Detect which cell encompasses the target text, then output its [x, y] center coordinate. 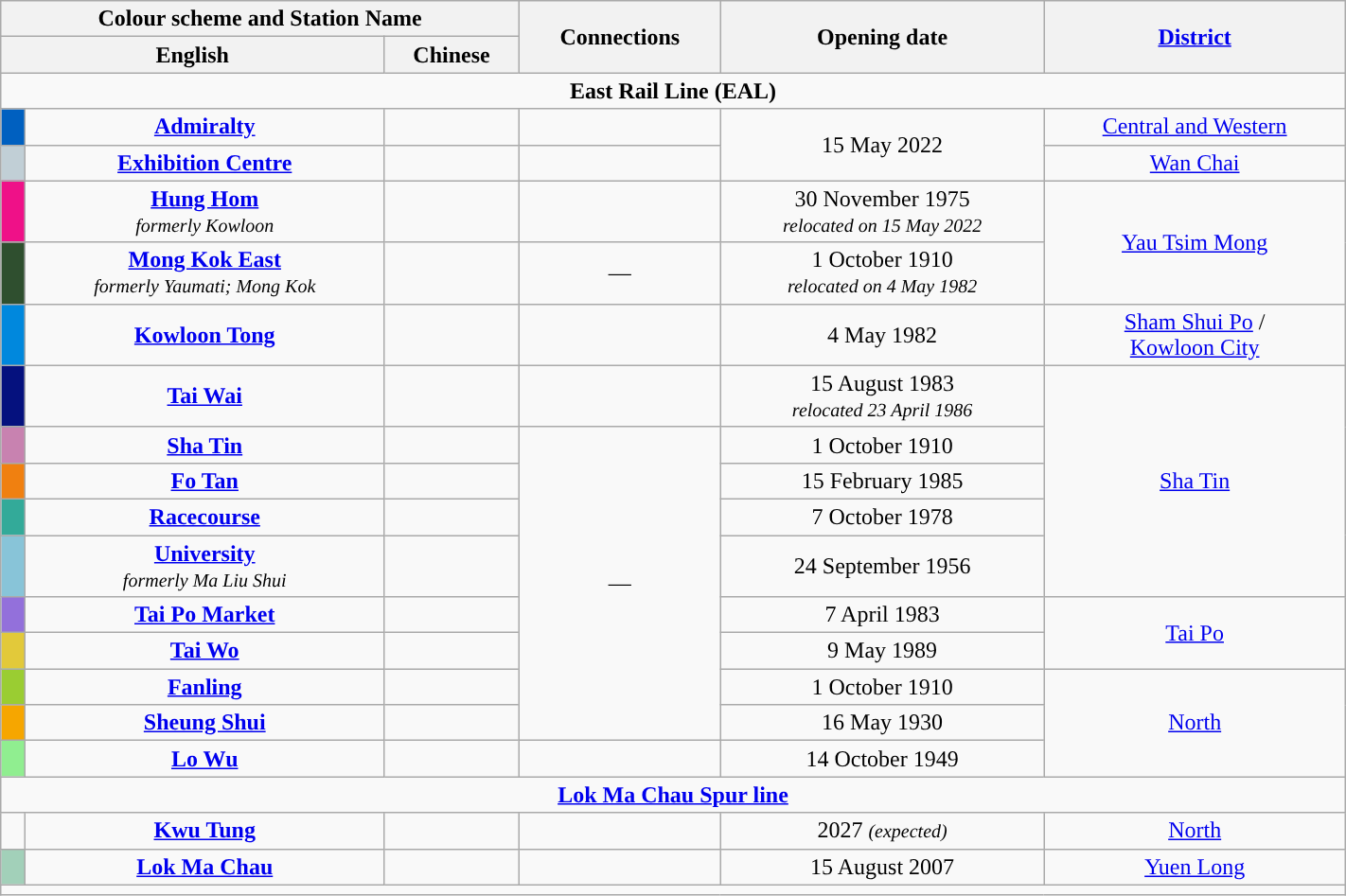
15 February 1985 [882, 481]
Admiralty [204, 127]
30 November 1975relocated on 15 May 2022 [882, 212]
Exhibition Centre [204, 163]
District [1195, 37]
Colour scheme and Station Name [260, 19]
Racecourse [204, 517]
24 September 1956 [882, 566]
Sheung Shui [204, 723]
Lok Ma Chau [204, 867]
Tai Wai [204, 395]
Fo Tan [204, 481]
9 May 1989 [882, 651]
16 May 1930 [882, 723]
1 October 1910relocated on 4 May 1982 [882, 272]
Central and Western [1195, 127]
15 August 2007 [882, 867]
Wan Chai [1195, 163]
15 August 1983relocated 23 April 1986 [882, 395]
Universityformerly Ma Liu Shui [204, 566]
4 May 1982 [882, 335]
14 October 1949 [882, 759]
Kwu Tung [204, 831]
East Rail Line (EAL) [673, 91]
15 May 2022 [882, 145]
Mong Kok Eastformerly Yaumati; Mong Kok [204, 272]
Opening date [882, 37]
Lo Wu [204, 759]
Tai Po [1195, 633]
Kowloon Tong [204, 335]
Lok Ma Chau Spur line [673, 795]
7 October 1978 [882, 517]
English [193, 55]
7 April 1983 [882, 615]
Fanling [204, 687]
Connections [619, 37]
Yuen Long [1195, 867]
Chinese [452, 55]
Yau Tsim Mong [1195, 242]
2027 (expected) [882, 831]
Sham Shui Po /Kowloon City [1195, 335]
Hung Homformerly Kowloon [204, 212]
Tai Wo [204, 651]
Tai Po Market [204, 615]
